Locate the cell with the specified text and output its (X, Y) center coordinate. 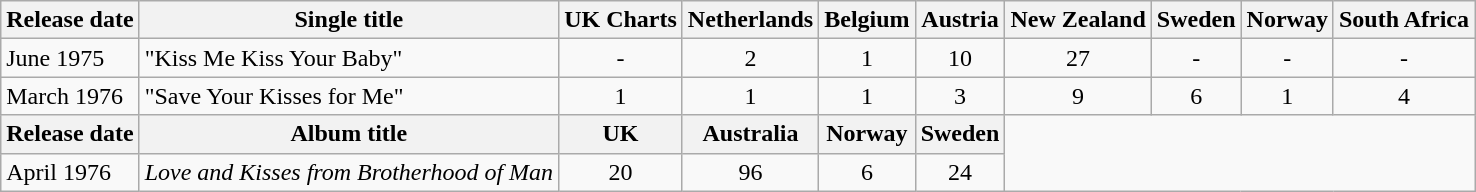
24 (960, 172)
UK (621, 134)
March 1976 (70, 96)
Love and Kisses from Brotherhood of Man (349, 172)
"Kiss Me Kiss Your Baby" (349, 58)
Album title (349, 134)
New Zealand (1078, 20)
South Africa (1404, 20)
June 1975 (70, 58)
27 (1078, 58)
Austria (960, 20)
Belgium (867, 20)
"Save Your Kisses for Me" (349, 96)
Single title (349, 20)
3 (960, 96)
Australia (750, 134)
2 (750, 58)
4 (1404, 96)
Netherlands (750, 20)
10 (960, 58)
UK Charts (621, 20)
96 (750, 172)
9 (1078, 96)
April 1976 (70, 172)
20 (621, 172)
